Scan for the cell matching the given text and deliver its [X, Y] coordinate at center. 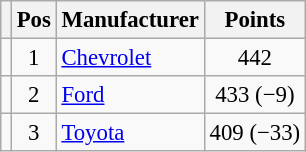
Pos [34, 20]
Ford [130, 95]
Points [254, 20]
2 [34, 95]
Manufacturer [130, 20]
Chevrolet [130, 58]
3 [34, 133]
1 [34, 58]
Toyota [130, 133]
433 (−9) [254, 95]
409 (−33) [254, 133]
442 [254, 58]
